Pinpoint the cell where the given text exists, returning its [X, Y] midpoint coordinate. 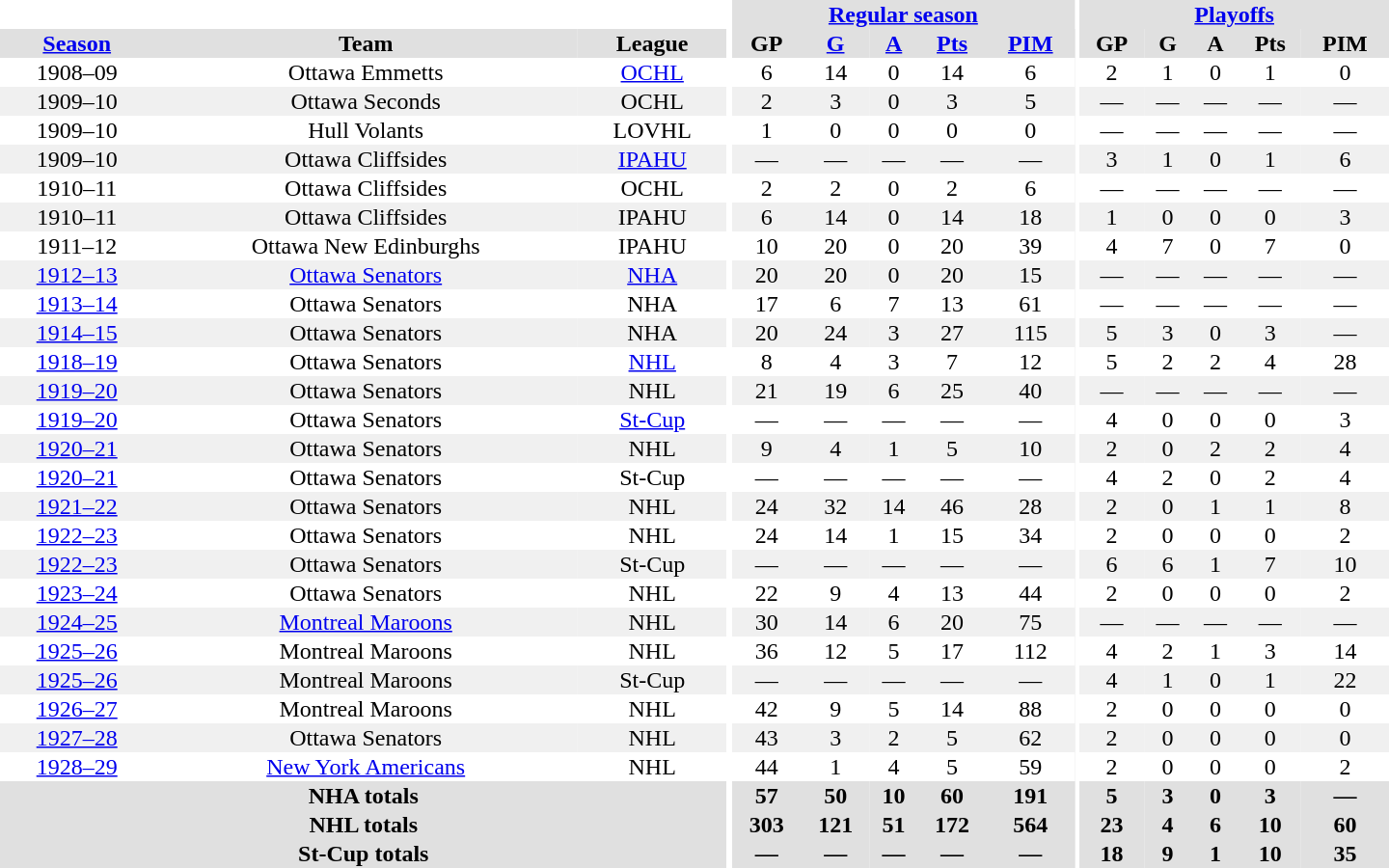
57 [766, 796]
Regular season [903, 14]
1913–14 [77, 304]
39 [1030, 246]
Playoffs [1235, 14]
1926–27 [77, 709]
42 [766, 709]
LOVHL [652, 130]
1914–15 [77, 333]
40 [1030, 391]
1921–22 [77, 506]
88 [1030, 709]
Ottawa Emmetts [366, 72]
30 [766, 622]
19 [835, 391]
1924–25 [77, 622]
36 [766, 651]
St-Cup totals [363, 854]
Ottawa Seconds [366, 101]
21 [766, 391]
191 [1030, 796]
121 [835, 825]
59 [1030, 767]
115 [1030, 333]
Team [366, 43]
1911–12 [77, 246]
62 [1030, 738]
23 [1111, 825]
172 [951, 825]
1927–28 [77, 738]
43 [766, 738]
46 [951, 506]
Ottawa New Edinburghs [366, 246]
NHL totals [363, 825]
1928–29 [77, 767]
51 [893, 825]
New York Americans [366, 767]
1923–24 [77, 593]
564 [1030, 825]
1912–13 [77, 275]
League [652, 43]
32 [835, 506]
75 [1030, 622]
112 [1030, 651]
Season [77, 43]
1908–09 [77, 72]
NHA totals [363, 796]
34 [1030, 535]
Hull Volants [366, 130]
61 [1030, 304]
50 [835, 796]
35 [1345, 854]
27 [951, 333]
25 [951, 391]
303 [766, 825]
1918–19 [77, 362]
